From the cell containing the given text, extract its center point as [X, Y] coordinate. 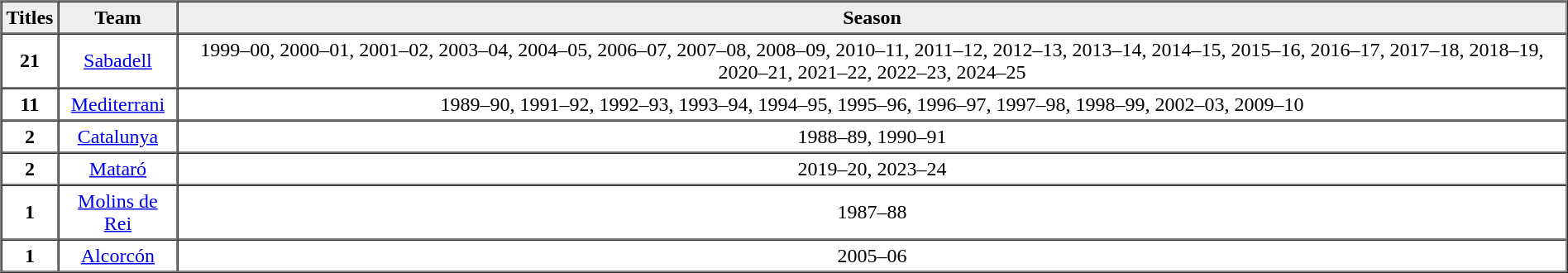
Molins de Rei [117, 213]
Alcorcón [117, 256]
21 [30, 60]
2019–20, 2023–24 [872, 169]
Mataró [117, 169]
1987–88 [872, 213]
1989–90, 1991–92, 1992–93, 1993–94, 1994–95, 1995–96, 1996–97, 1997–98, 1998–99, 2002–03, 2009–10 [872, 104]
Sabadell [117, 60]
Team [117, 18]
Mediterrani [117, 104]
Season [872, 18]
11 [30, 104]
2005–06 [872, 256]
Titles [30, 18]
Catalunya [117, 137]
1988–89, 1990–91 [872, 137]
